Determine the [x, y] coordinate at the center of the cell enclosing the given text.  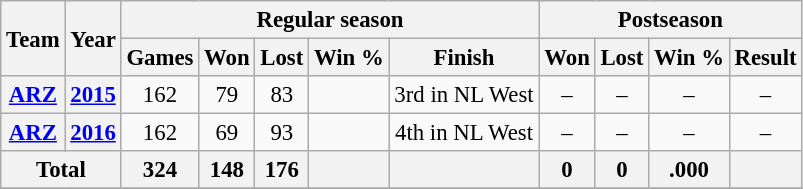
83 [282, 95]
2016 [93, 133]
Team [33, 38]
69 [227, 133]
4th in NL West [464, 133]
Postseason [670, 20]
79 [227, 95]
Year [93, 38]
Games [160, 58]
2015 [93, 95]
Total [61, 170]
Finish [464, 58]
148 [227, 170]
Result [766, 58]
324 [160, 170]
93 [282, 133]
.000 [689, 170]
176 [282, 170]
Regular season [330, 20]
3rd in NL West [464, 95]
